Determine the [x, y] coordinate at the center of the cell enclosing the given text.  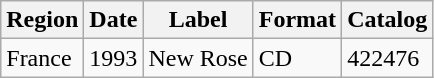
CD [297, 58]
422476 [388, 58]
Region [42, 20]
Date [114, 20]
France [42, 58]
Label [198, 20]
New Rose [198, 58]
Format [297, 20]
Catalog [388, 20]
1993 [114, 58]
